Scan for the cell matching the given text and deliver its [x, y] coordinate at center. 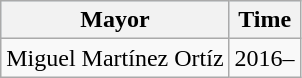
Miguel Martínez Ortíz [115, 58]
Mayor [115, 20]
Time [264, 20]
2016– [264, 58]
